Search for the cell housing the specified text and yield its (X, Y) center coordinate. 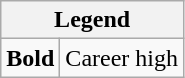
Legend (92, 20)
Bold (30, 58)
Career high (122, 58)
